For the text-containing cell, return its midpoint in (x, y) coordinate format. 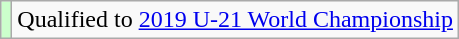
Qualified to 2019 U-21 World Championship (236, 20)
